Locate the cell with the specified text and output its (X, Y) center coordinate. 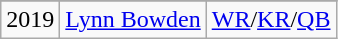
WR/KR/QB (271, 20)
2019 (30, 20)
Lynn Bowden (133, 20)
